Output the (x, y) coordinate of the center of the cell containing the given text.  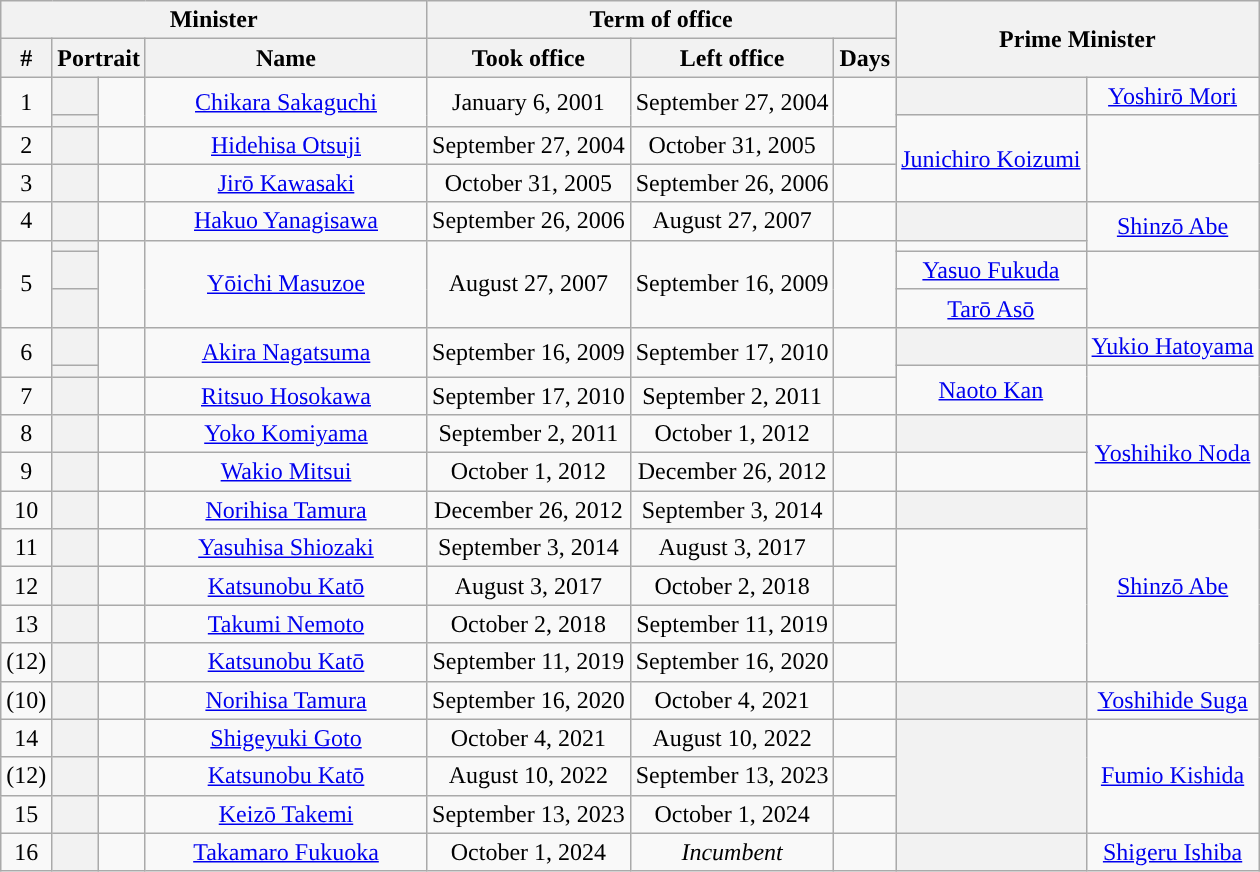
Tarō Asō (991, 308)
4 (26, 221)
Naoto Kan (991, 390)
6 (26, 352)
7 (26, 395)
Yoshihide Suga (1172, 700)
Hakuo Yanagisawa (286, 221)
16 (26, 852)
Yasuhisa Shiozaki (286, 548)
Shigeru Ishiba (1172, 852)
(10) (26, 700)
January 6, 2001 (529, 102)
Took office (529, 58)
8 (26, 434)
3 (26, 183)
15 (26, 814)
5 (26, 284)
Left office (732, 58)
Name (286, 58)
1 (26, 102)
11 (26, 548)
Days (865, 58)
Term of office (662, 20)
Yasuo Fukuda (991, 270)
2 (26, 145)
Akira Nagatsuma (286, 352)
Takamaro Fukuoka (286, 852)
Keizō Takemi (286, 814)
# (26, 58)
Fumio Kishida (1172, 776)
Yoshihiko Noda (1172, 453)
Yoshirō Mori (1172, 96)
13 (26, 624)
10 (26, 510)
Yukio Hatoyama (1172, 346)
Yōichi Masuzoe (286, 284)
Hidehisa Otsuji (286, 145)
Takumi Nemoto (286, 624)
12 (26, 586)
Wakio Mitsui (286, 472)
Portrait (99, 58)
Incumbent (732, 852)
Yoko Komiyama (286, 434)
14 (26, 738)
Ritsuo Hosokawa (286, 395)
Junichiro Koizumi (991, 158)
9 (26, 472)
Prime Minister (1078, 39)
Chikara Sakaguchi (286, 102)
Jirō Kawasaki (286, 183)
Shigeyuki Goto (286, 738)
Minister (214, 20)
